Detect which cell encompasses the target text, then output its (X, Y) center coordinate. 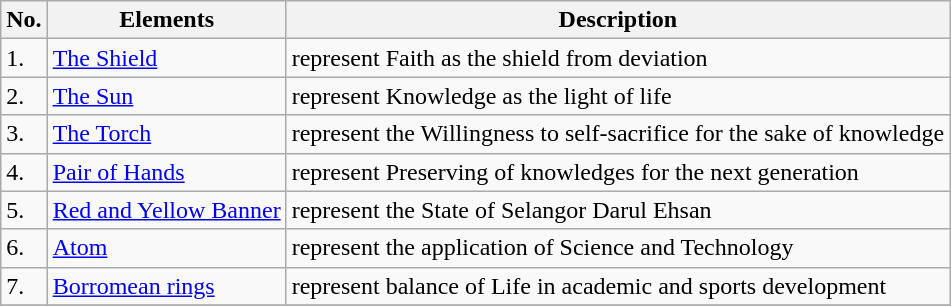
The Shield (166, 58)
6. (24, 248)
Pair of Hands (166, 172)
No. (24, 20)
2. (24, 96)
represent Preserving of knowledges for the next generation (618, 172)
4. (24, 172)
Red and Yellow Banner (166, 210)
represent the State of Selangor Darul Ehsan (618, 210)
3. (24, 134)
represent the Willingness to self-sacrifice for the sake of knowledge (618, 134)
Elements (166, 20)
Atom (166, 248)
5. (24, 210)
The Sun (166, 96)
Description (618, 20)
represent the application of Science and Technology (618, 248)
7. (24, 286)
represent balance of Life in academic and sports development (618, 286)
Borromean rings (166, 286)
represent Faith as the shield from deviation (618, 58)
The Torch (166, 134)
represent Knowledge as the light of life (618, 96)
1. (24, 58)
